Return [X, Y] of the center of cell containing provided text 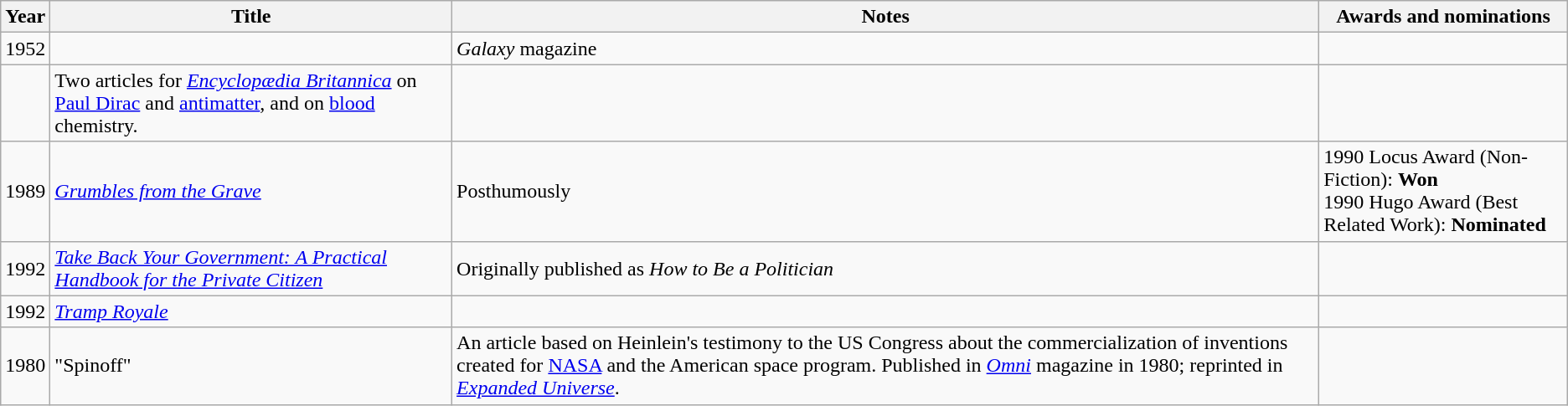
Two articles for Encyclopædia Britannica on Paul Dirac and antimatter, and on blood chemistry. [251, 103]
Originally published as How to Be a Politician [886, 268]
Galaxy magazine [886, 49]
1989 [25, 191]
Awards and nominations [1444, 17]
Title [251, 17]
1990 Locus Award (Non-Fiction): Won1990 Hugo Award (Best Related Work): Nominated [1444, 191]
Grumbles from the Grave [251, 191]
Year [25, 17]
"Spinoff" [251, 366]
Notes [886, 17]
Tramp Royale [251, 311]
Posthumously [886, 191]
1952 [25, 49]
1980 [25, 366]
Take Back Your Government: A Practical Handbook for the Private Citizen [251, 268]
